Determine the [x, y] coordinate at the center of the cell enclosing the given text.  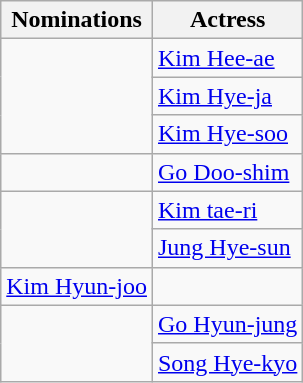
Kim Hye-soo [227, 134]
Kim Hee-ae [227, 58]
Song Hye-kyo [227, 362]
Kim tae-ri [227, 210]
Actress [227, 20]
Go Doo-shim [227, 172]
Kim Hye-ja [227, 96]
Go Hyun-jung [227, 324]
Nominations [77, 20]
Jung Hye-sun [227, 248]
Kim Hyun-joo [77, 286]
